Pinpoint the cell where the given text exists, returning its [x, y] midpoint coordinate. 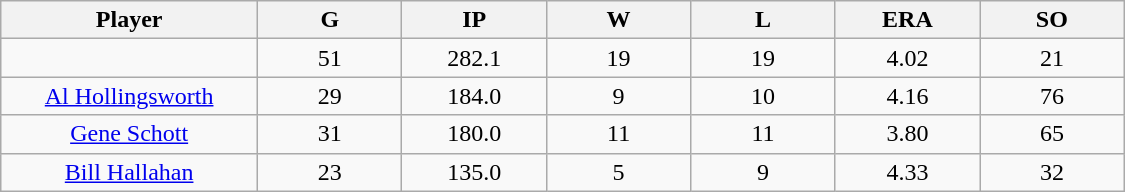
4.33 [907, 172]
10 [763, 96]
ERA [907, 20]
135.0 [474, 172]
4.16 [907, 96]
65 [1052, 134]
W [618, 20]
32 [1052, 172]
Al Hollingsworth [130, 96]
282.1 [474, 58]
23 [330, 172]
Gene Schott [130, 134]
180.0 [474, 134]
Player [130, 20]
SO [1052, 20]
21 [1052, 58]
3.80 [907, 134]
4.02 [907, 58]
G [330, 20]
L [763, 20]
29 [330, 96]
31 [330, 134]
Bill Hallahan [130, 172]
76 [1052, 96]
51 [330, 58]
184.0 [474, 96]
IP [474, 20]
5 [618, 172]
